Detect which cell encompasses the target text, then output its (x, y) center coordinate. 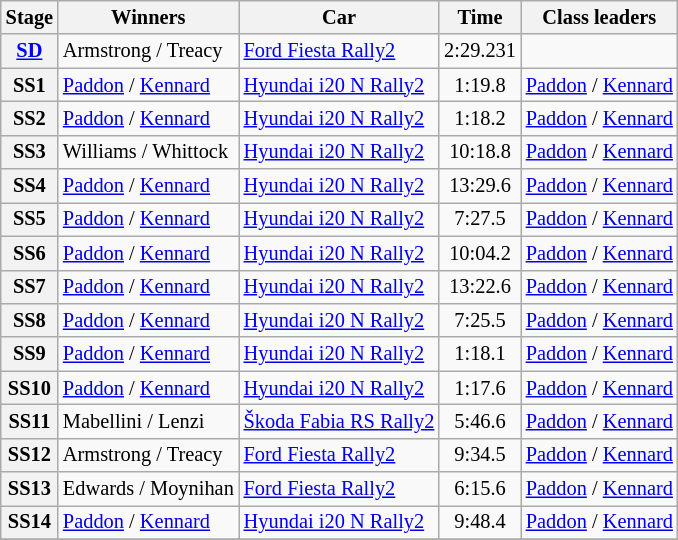
Edwards / Moynihan (148, 489)
Williams / Whittock (148, 152)
SS13 (30, 489)
Škoda Fabia RS Rally2 (340, 421)
Time (480, 17)
13:22.6 (480, 287)
6:15.6 (480, 489)
1:18.1 (480, 354)
SS3 (30, 152)
Winners (148, 17)
Car (340, 17)
SS2 (30, 118)
2:29.231 (480, 51)
10:04.2 (480, 253)
SS10 (30, 388)
9:34.5 (480, 455)
10:18.8 (480, 152)
SD (30, 51)
Stage (30, 17)
SS6 (30, 253)
9:48.4 (480, 522)
SS1 (30, 85)
Class leaders (600, 17)
SS4 (30, 186)
Mabellini / Lenzi (148, 421)
13:29.6 (480, 186)
1:18.2 (480, 118)
1:19.8 (480, 85)
SS5 (30, 219)
1:17.6 (480, 388)
7:27.5 (480, 219)
SS12 (30, 455)
SS11 (30, 421)
5:46.6 (480, 421)
SS9 (30, 354)
SS8 (30, 320)
SS7 (30, 287)
SS14 (30, 522)
7:25.5 (480, 320)
